Detect which cell encompasses the target text, then output its (x, y) center coordinate. 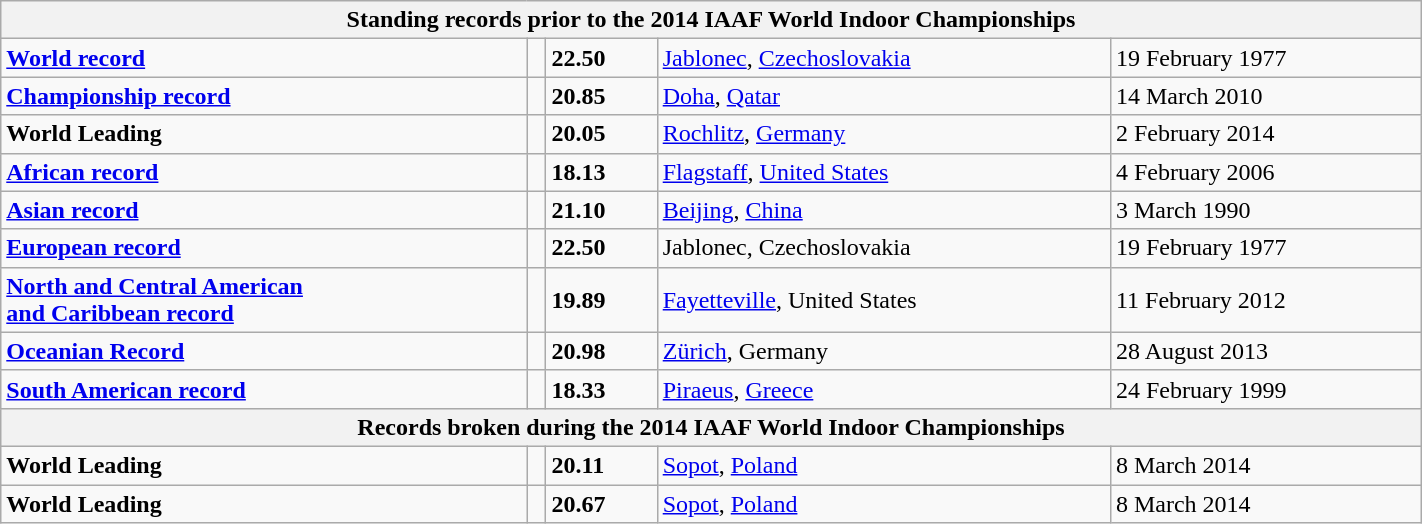
Fayetteville, United States (884, 300)
Flagstaff, United States (884, 172)
28 August 2013 (1266, 351)
Zürich, Germany (884, 351)
Championship record (264, 96)
3 March 1990 (1266, 210)
20.98 (602, 351)
4 February 2006 (1266, 172)
18.33 (602, 389)
Records broken during the 2014 IAAF World Indoor Championships (711, 427)
21.10 (602, 210)
14 March 2010 (1266, 96)
Beijing, China (884, 210)
Doha, Qatar (884, 96)
European record (264, 248)
South American record (264, 389)
19.89 (602, 300)
Rochlitz, Germany (884, 134)
20.11 (602, 465)
North and Central American and Caribbean record (264, 300)
Piraeus, Greece (884, 389)
World record (264, 58)
18.13 (602, 172)
20.67 (602, 503)
Standing records prior to the 2014 IAAF World Indoor Championships (711, 20)
20.05 (602, 134)
11 February 2012 (1266, 300)
24 February 1999 (1266, 389)
Asian record (264, 210)
2 February 2014 (1266, 134)
Oceanian Record (264, 351)
20.85 (602, 96)
African record (264, 172)
